Find where the given text appears and provide that cell's center as (X, Y) coordinate. 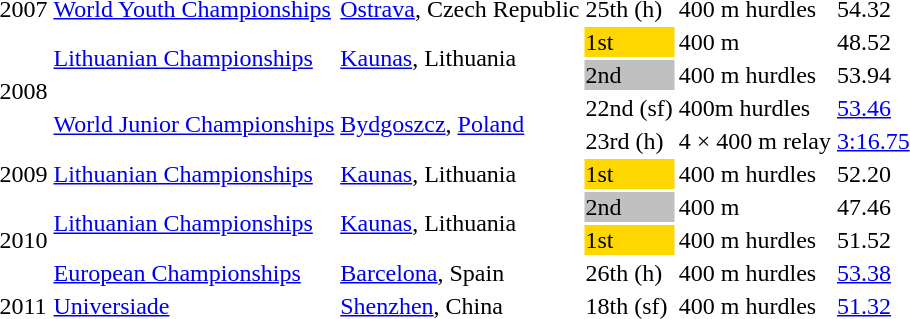
Barcelona, Spain (460, 273)
4 × 400 m relay (754, 141)
Bydgoszcz, Poland (460, 124)
26th (h) (629, 273)
World Junior Championships (194, 124)
23rd (h) (629, 141)
European Championships (194, 273)
400m hurdles (754, 108)
22nd (sf) (629, 108)
